Scan for the cell matching the given text and deliver its (X, Y) coordinate at center. 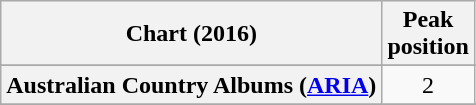
2 (428, 85)
Chart (2016) (192, 34)
Peak position (428, 34)
Australian Country Albums (ARIA) (192, 85)
